Find where the given text appears and provide that cell's center as (X, Y) coordinate. 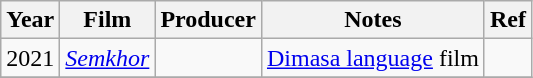
Notes (372, 20)
Film (108, 20)
Semkhor (108, 58)
Dimasa language film (372, 58)
2021 (30, 58)
Producer (208, 20)
Year (30, 20)
Ref (508, 20)
